Extract the [X, Y] coordinate from the center of the cell holding the provided text.  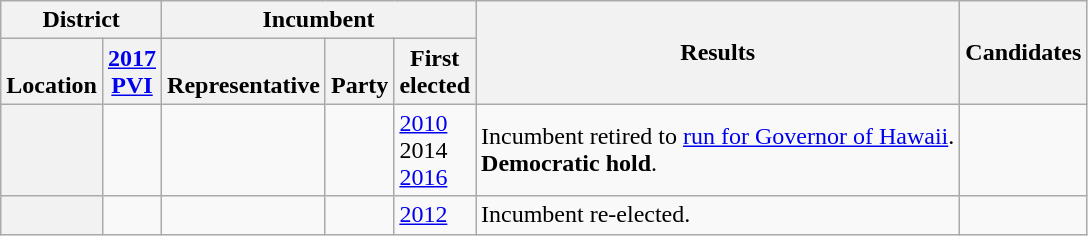
Incumbent [319, 20]
Candidates [1024, 52]
20102014 2016 [435, 150]
Location [52, 72]
District [82, 20]
Representative [244, 72]
2012 [435, 215]
Incumbent re-elected. [718, 215]
Results [718, 52]
Incumbent retired to run for Governor of Hawaii.Democratic hold. [718, 150]
2017PVI [132, 72]
Party [359, 72]
Firstelected [435, 72]
